Detect which cell encompasses the target text, then output its [x, y] center coordinate. 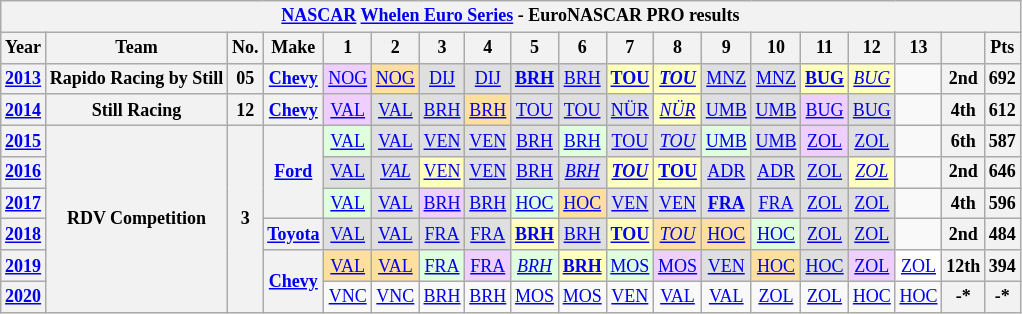
596 [1003, 204]
2019 [24, 266]
Rapido Racing by Still [136, 78]
Make [294, 48]
11 [825, 48]
484 [1003, 234]
6th [964, 140]
05 [246, 78]
4 [488, 48]
Still Racing [136, 110]
12th [964, 266]
Pts [1003, 48]
394 [1003, 266]
2014 [24, 110]
2017 [24, 204]
2016 [24, 172]
2018 [24, 234]
NASCAR Whelen Euro Series - EuroNASCAR PRO results [510, 16]
5 [535, 48]
612 [1003, 110]
9 [726, 48]
6 [582, 48]
2015 [24, 140]
Toyota [294, 234]
2 [396, 48]
646 [1003, 172]
Team [136, 48]
587 [1003, 140]
RDV Competition [136, 218]
1 [348, 48]
No. [246, 48]
7 [630, 48]
Year [24, 48]
Ford [294, 172]
8 [678, 48]
692 [1003, 78]
2013 [24, 78]
13 [918, 48]
2020 [24, 296]
10 [776, 48]
